Output the (x, y) coordinate of the center of the cell containing the given text.  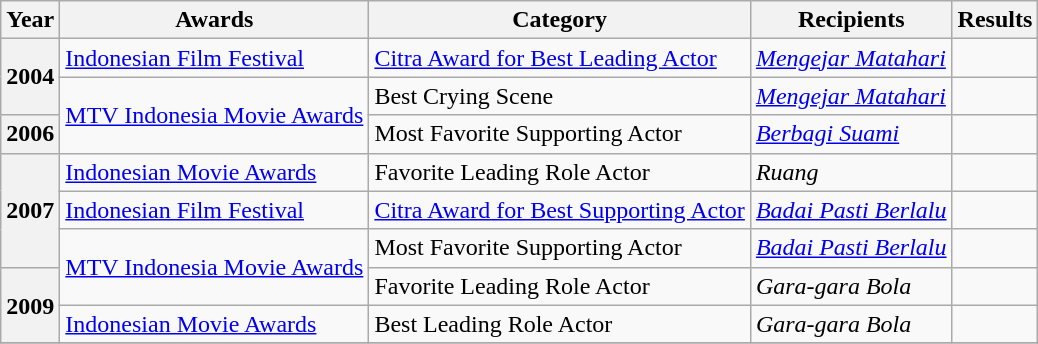
Berbagi Suami (851, 134)
Citra Award for Best Supporting Actor (560, 210)
2004 (30, 77)
Year (30, 20)
2009 (30, 305)
Best Leading Role Actor (560, 324)
Category (560, 20)
2006 (30, 134)
Citra Award for Best Leading Actor (560, 58)
Recipients (851, 20)
Results (995, 20)
Best Crying Scene (560, 96)
Awards (214, 20)
2007 (30, 210)
Ruang (851, 172)
